Provide the (X, Y) coordinate of the cell's center where the given text is located.  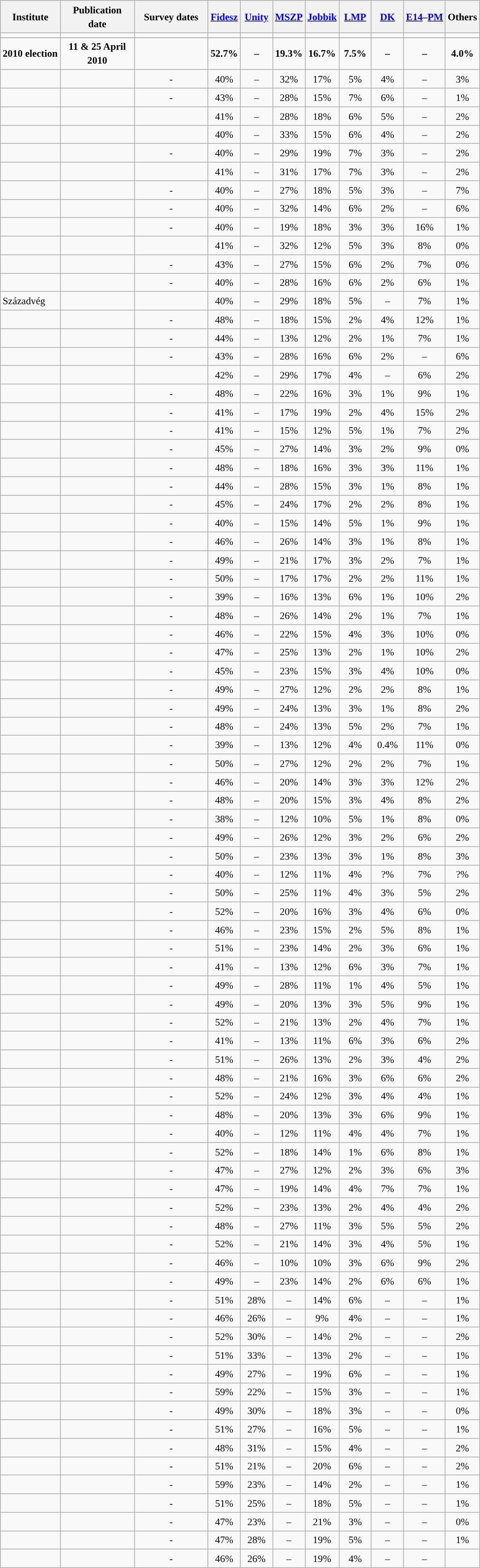
16.7% (322, 53)
Institute (30, 17)
42% (224, 375)
11 & 25 April 2010 (97, 53)
4.0% (462, 53)
Publication date (97, 17)
Unity (256, 17)
Others (462, 17)
Fidesz (224, 17)
19.3% (289, 53)
Jobbik (322, 17)
DK (387, 17)
E14–PM (424, 17)
LMP (355, 17)
0.4% (387, 745)
38% (224, 819)
2010 election (30, 53)
Survey dates (171, 17)
52.7% (224, 53)
MSZP (289, 17)
7.5% (355, 53)
Századvég (30, 301)
